Extract the [X, Y] coordinate from the center of the cell holding the provided text.  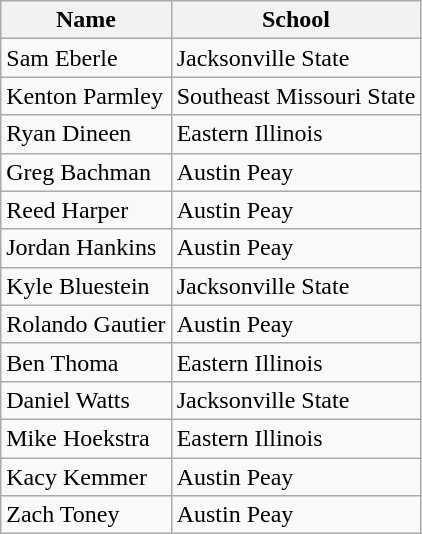
Ben Thoma [86, 362]
Southeast Missouri State [296, 96]
Name [86, 20]
Reed Harper [86, 210]
School [296, 20]
Kacy Kemmer [86, 477]
Kenton Parmley [86, 96]
Kyle Bluestein [86, 286]
Sam Eberle [86, 58]
Mike Hoekstra [86, 438]
Ryan Dineen [86, 134]
Rolando Gautier [86, 324]
Greg Bachman [86, 172]
Daniel Watts [86, 400]
Zach Toney [86, 515]
Jordan Hankins [86, 248]
